From the cell containing the given text, extract its center point as [X, Y] coordinate. 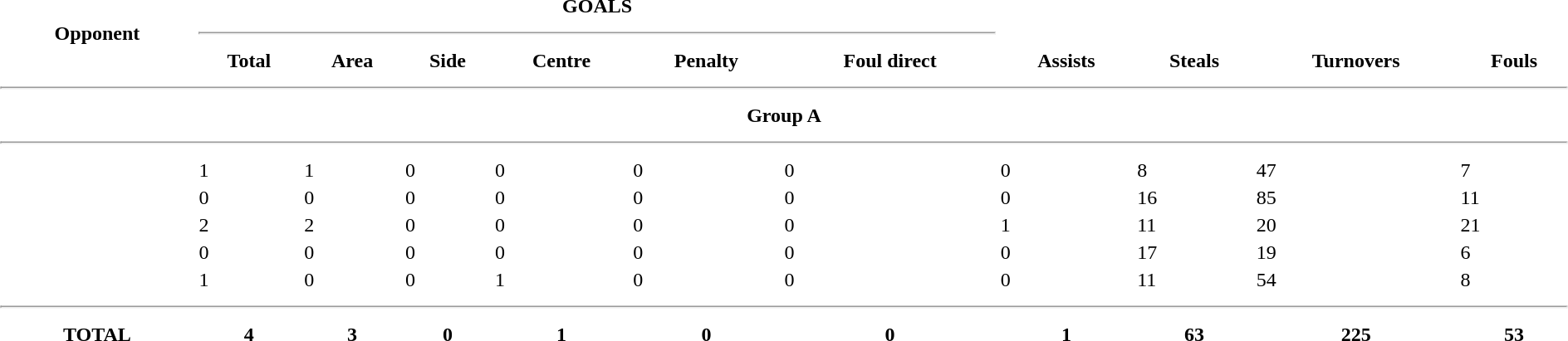
54 [1355, 280]
17 [1194, 252]
8 [1194, 170]
16 [1194, 197]
19 [1355, 252]
Centre [561, 61]
Foul direct [890, 61]
Area [352, 61]
20 [1355, 225]
47 [1355, 170]
Penalty [706, 61]
Total [249, 61]
Side [447, 61]
85 [1355, 197]
